For the text-containing cell, return its midpoint in [x, y] coordinate format. 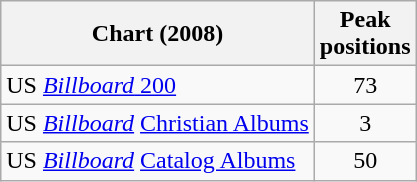
US Billboard 200 [158, 85]
Chart (2008) [158, 34]
US Billboard Catalog Albums [158, 161]
Peakpositions [365, 34]
3 [365, 123]
73 [365, 85]
US Billboard Christian Albums [158, 123]
50 [365, 161]
